Find where the given text appears and provide that cell's center as (X, Y) coordinate. 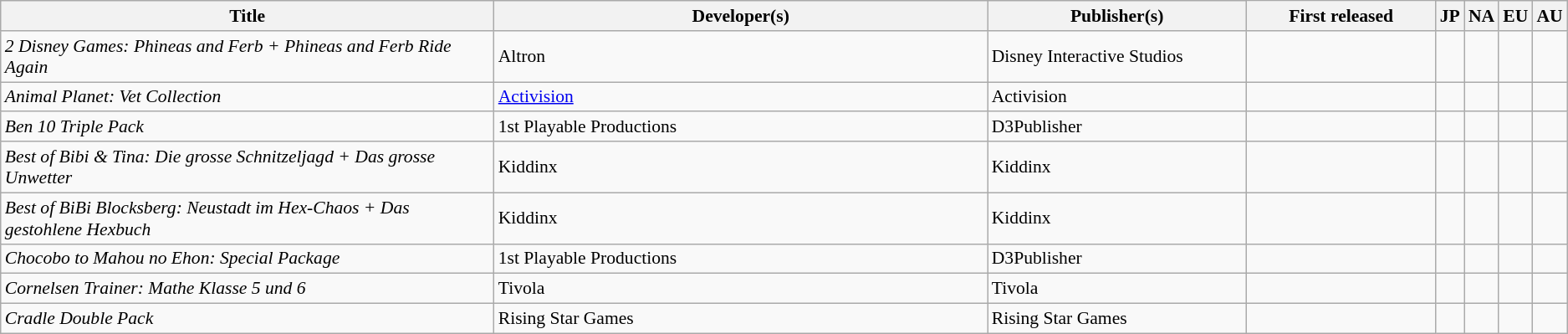
Best of Bibi & Tina: Die grosse Schnitzeljagd + Das grosse Unwetter (248, 167)
Cradle Double Pack (248, 319)
Altron (741, 57)
First released (1341, 16)
JP (1450, 16)
Cornelsen Trainer: Mathe Klasse 5 und 6 (248, 289)
NA (1482, 16)
Title (248, 16)
2 Disney Games: Phineas and Ferb + Phineas and Ferb Ride Again (248, 57)
Best of BiBi Blocksberg: Neustadt im Hex-Chaos + Das gestohlene Hexbuch (248, 218)
Developer(s) (741, 16)
Ben 10 Triple Pack (248, 127)
Disney Interactive Studios (1117, 57)
Chocobo to Mahou no Ehon: Special Package (248, 259)
Publisher(s) (1117, 16)
EU (1515, 16)
Animal Planet: Vet Collection (248, 97)
AU (1549, 16)
